Extract the (X, Y) coordinate from the center of the cell holding the provided text.  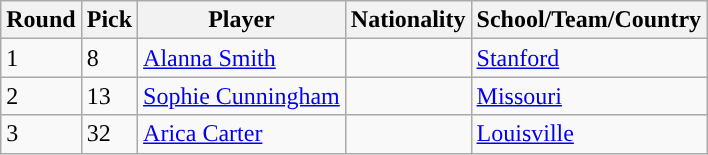
13 (109, 96)
8 (109, 58)
Round (41, 20)
Sophie Cunningham (242, 96)
Alanna Smith (242, 58)
Arica Carter (242, 134)
Louisville (589, 134)
Player (242, 20)
1 (41, 58)
2 (41, 96)
Nationality (408, 20)
Stanford (589, 58)
32 (109, 134)
3 (41, 134)
Pick (109, 20)
Missouri (589, 96)
School/Team/Country (589, 20)
